Locate the cell with the specified text and output its (X, Y) center coordinate. 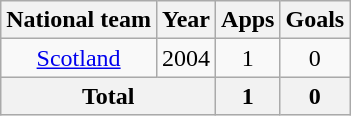
National team (79, 20)
Scotland (79, 58)
Apps (248, 20)
Year (186, 20)
2004 (186, 58)
Total (108, 96)
Goals (315, 20)
